Find where the given text appears and provide that cell's center as [x, y] coordinate. 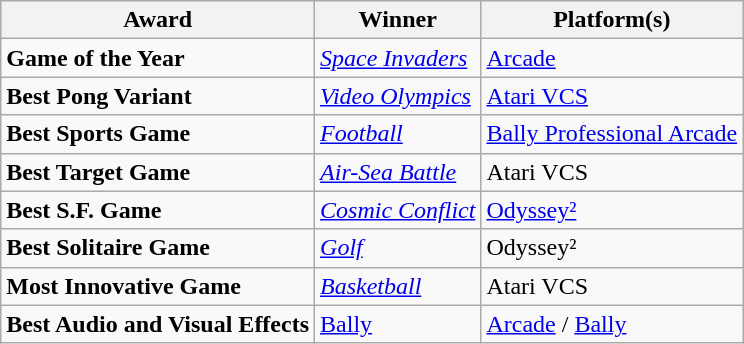
Platform(s) [612, 20]
Golf [398, 248]
Award [158, 20]
Best Pong Variant [158, 96]
Bally Professional Arcade [612, 134]
Best S.F. Game [158, 210]
Best Audio and Visual Effects [158, 324]
Space Invaders [398, 58]
Arcade / Bally [612, 324]
Video Olympics [398, 96]
Bally [398, 324]
Air-Sea Battle [398, 172]
Cosmic Conflict [398, 210]
Best Solitaire Game [158, 248]
Football [398, 134]
Most Innovative Game [158, 286]
Best Sports Game [158, 134]
Game of the Year [158, 58]
Best Target Game [158, 172]
Winner [398, 20]
Arcade [612, 58]
Basketball [398, 286]
